Capture the cell that displays the provided text and extract its (x, y) central coordinate. 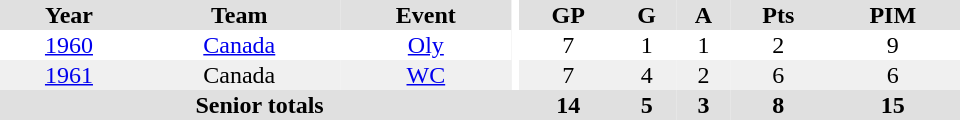
Oly (426, 45)
Year (69, 15)
A (704, 15)
WC (426, 75)
PIM (893, 15)
GP (568, 15)
5 (646, 105)
1961 (69, 75)
14 (568, 105)
15 (893, 105)
Team (240, 15)
Pts (778, 15)
1960 (69, 45)
Senior totals (260, 105)
9 (893, 45)
4 (646, 75)
G (646, 15)
8 (778, 105)
Event (426, 15)
3 (704, 105)
